Provide the (x, y) coordinate of the cell's center where the given text is located.  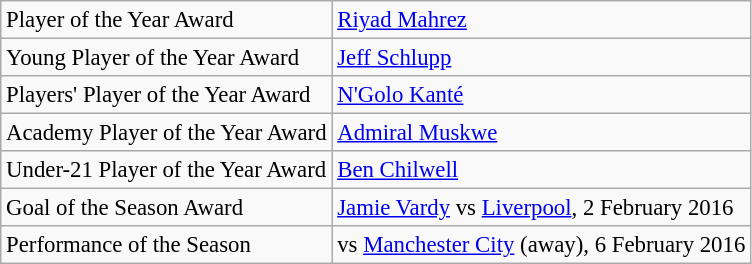
Riyad Mahrez (542, 20)
N'Golo Kanté (542, 95)
Jeff Schlupp (542, 58)
Admiral Muskwe (542, 133)
Players' Player of the Year Award (166, 95)
Performance of the Season (166, 245)
Goal of the Season Award (166, 208)
Player of the Year Award (166, 20)
Academy Player of the Year Award (166, 133)
Jamie Vardy vs Liverpool, 2 February 2016 (542, 208)
vs Manchester City (away), 6 February 2016 (542, 245)
Under-21 Player of the Year Award (166, 170)
Young Player of the Year Award (166, 58)
Ben Chilwell (542, 170)
